Return (x, y) of the center of cell containing provided text 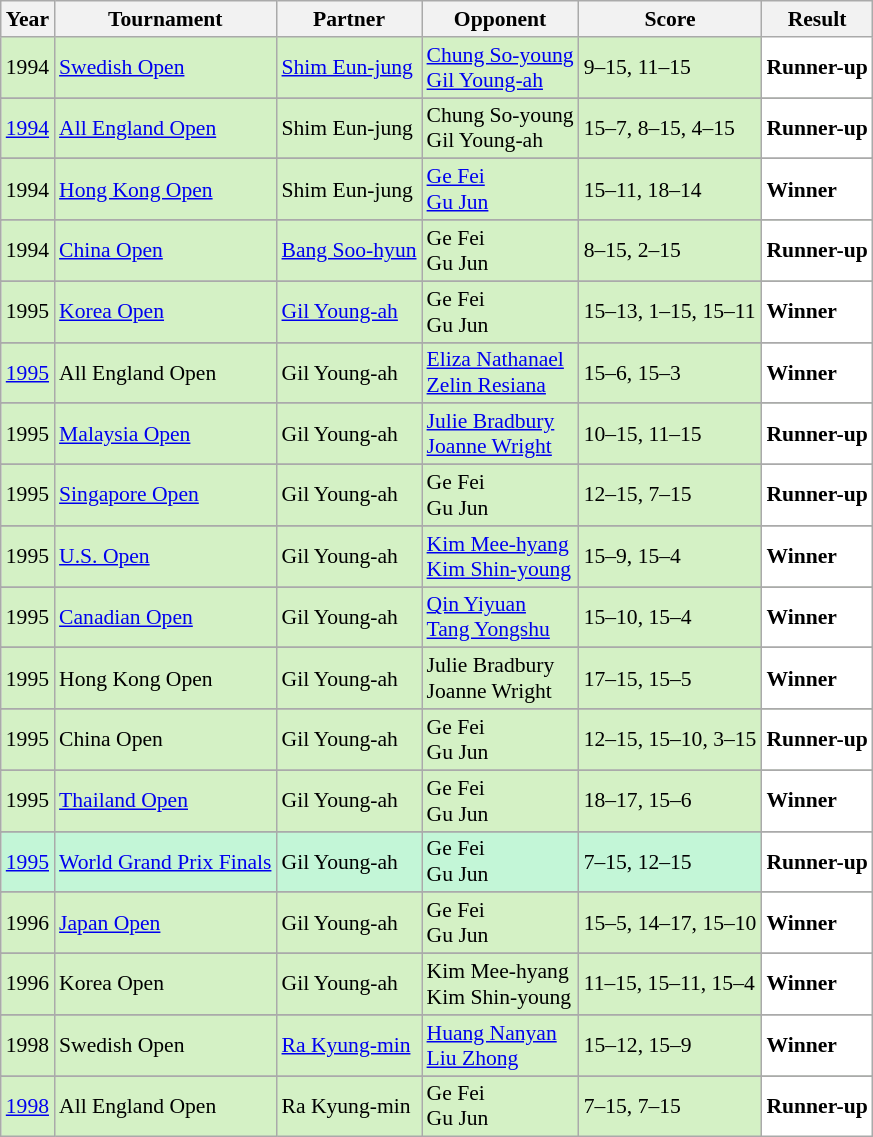
17–15, 15–5 (670, 678)
12–15, 7–15 (670, 496)
7–15, 12–15 (670, 862)
Thailand Open (165, 800)
Canadian Open (165, 618)
15–9, 15–4 (670, 556)
12–15, 15–10, 3–15 (670, 740)
World Grand Prix Finals (165, 862)
15–5, 14–17, 15–10 (670, 924)
Score (670, 19)
9–15, 11–15 (670, 68)
U.S. Open (165, 556)
Tournament (165, 19)
15–13, 1–15, 15–11 (670, 312)
7–15, 7–15 (670, 1106)
15–11, 18–14 (670, 190)
Opponent (500, 19)
Bang Soo-hyun (348, 250)
Malaysia Open (165, 434)
18–17, 15–6 (670, 800)
15–12, 15–9 (670, 1046)
Singapore Open (165, 496)
Year (28, 19)
Huang Nanyan Liu Zhong (500, 1046)
Result (816, 19)
Qin Yiyuan Tang Yongshu (500, 618)
Eliza Nathanael Zelin Resiana (500, 372)
Japan Open (165, 924)
Partner (348, 19)
11–15, 15–11, 15–4 (670, 984)
15–6, 15–3 (670, 372)
15–10, 15–4 (670, 618)
8–15, 2–15 (670, 250)
15–7, 8–15, 4–15 (670, 128)
10–15, 11–15 (670, 434)
